From the cell containing the given text, extract its center point as [x, y] coordinate. 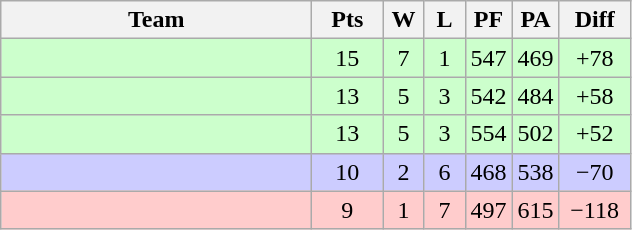
PF [488, 20]
468 [488, 172]
Diff [594, 20]
497 [488, 210]
+58 [594, 96]
6 [444, 172]
Pts [348, 20]
502 [536, 134]
9 [348, 210]
−70 [594, 172]
469 [536, 58]
547 [488, 58]
2 [404, 172]
542 [488, 96]
+52 [594, 134]
15 [348, 58]
484 [536, 96]
615 [536, 210]
554 [488, 134]
+78 [594, 58]
538 [536, 172]
W [404, 20]
L [444, 20]
−118 [594, 210]
Team [156, 20]
PA [536, 20]
10 [348, 172]
